Identify which cell holds the provided text, then report its [x, y] central coordinate. 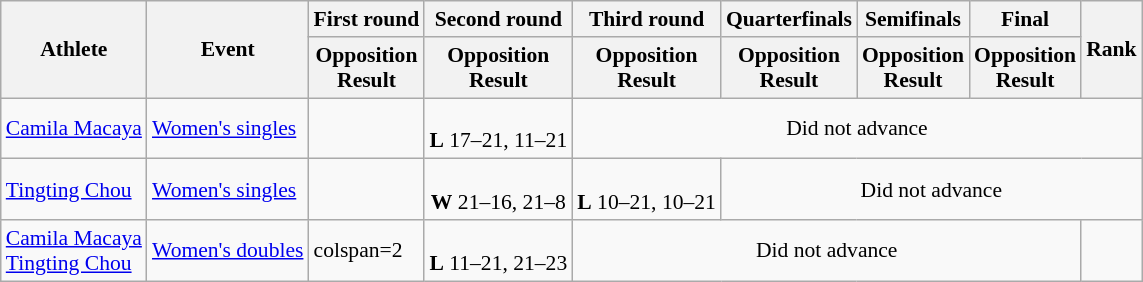
Quarterfinals [789, 19]
colspan=2 [367, 250]
L 11–21, 21–23 [498, 250]
Athlete [74, 50]
Final [1025, 19]
First round [367, 19]
Camila MacayaTingting Chou [74, 250]
Second round [498, 19]
Women's doubles [228, 250]
W 21–16, 21–8 [498, 190]
L 17–21, 11–21 [498, 128]
Tingting Chou [74, 190]
Camila Macaya [74, 128]
Rank [1112, 50]
Event [228, 50]
Third round [646, 19]
L 10–21, 10–21 [646, 190]
Semifinals [913, 19]
